Locate the cell with the specified text and output its (X, Y) center coordinate. 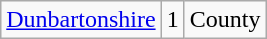
County (225, 20)
1 (172, 20)
Dunbartonshire (81, 20)
